Detect which cell encompasses the target text, then output its (x, y) center coordinate. 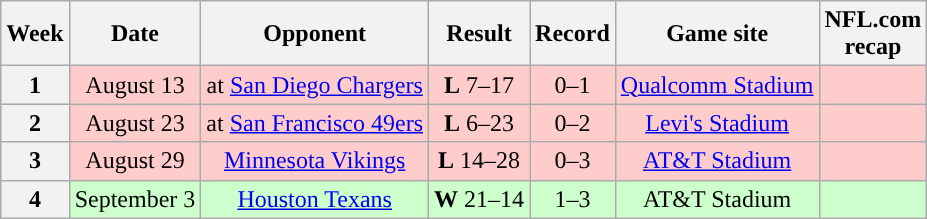
at San Diego Chargers (315, 85)
L 6–23 (480, 123)
at San Francisco 49ers (315, 123)
August 29 (135, 161)
1 (35, 85)
W 21–14 (480, 199)
Result (480, 34)
September 3 (135, 199)
0–3 (573, 161)
2 (35, 123)
L 7–17 (480, 85)
L 14–28 (480, 161)
Opponent (315, 34)
3 (35, 161)
Game site (717, 34)
Levi's Stadium (717, 123)
Record (573, 34)
Date (135, 34)
Houston Texans (315, 199)
Week (35, 34)
0–2 (573, 123)
NFL.comrecap (873, 34)
August 23 (135, 123)
1–3 (573, 199)
August 13 (135, 85)
0–1 (573, 85)
Qualcomm Stadium (717, 85)
4 (35, 199)
Minnesota Vikings (315, 161)
